From the cell containing the given text, extract its center point as (X, Y) coordinate. 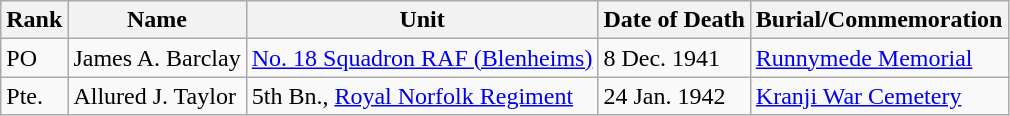
Kranji War Cemetery (879, 96)
PO (34, 58)
James A. Barclay (157, 58)
8 Dec. 1941 (674, 58)
24 Jan. 1942 (674, 96)
Date of Death (674, 20)
Allured J. Taylor (157, 96)
Rank (34, 20)
Pte. (34, 96)
No. 18 Squadron RAF (Blenheims) (422, 58)
5th Bn., Royal Norfolk Regiment (422, 96)
Runnymede Memorial (879, 58)
Unit (422, 20)
Burial/Commemoration (879, 20)
Name (157, 20)
